Scan for the cell matching the given text and deliver its [x, y] coordinate at center. 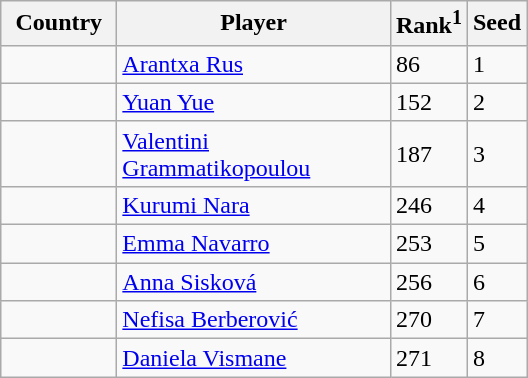
Valentini Grammatikopoulou [254, 154]
Daniela Vismane [254, 358]
8 [496, 358]
Yuan Yue [254, 102]
Country [59, 24]
1 [496, 64]
Seed [496, 24]
4 [496, 205]
Nefisa Berberović [254, 320]
187 [428, 154]
Arantxa Rus [254, 64]
152 [428, 102]
7 [496, 320]
5 [496, 244]
6 [496, 282]
2 [496, 102]
270 [428, 320]
Kurumi Nara [254, 205]
271 [428, 358]
3 [496, 154]
Player [254, 24]
256 [428, 282]
253 [428, 244]
Anna Sisková [254, 282]
246 [428, 205]
86 [428, 64]
Rank1 [428, 24]
Emma Navarro [254, 244]
